Pinpoint the cell where the given text exists, returning its (X, Y) midpoint coordinate. 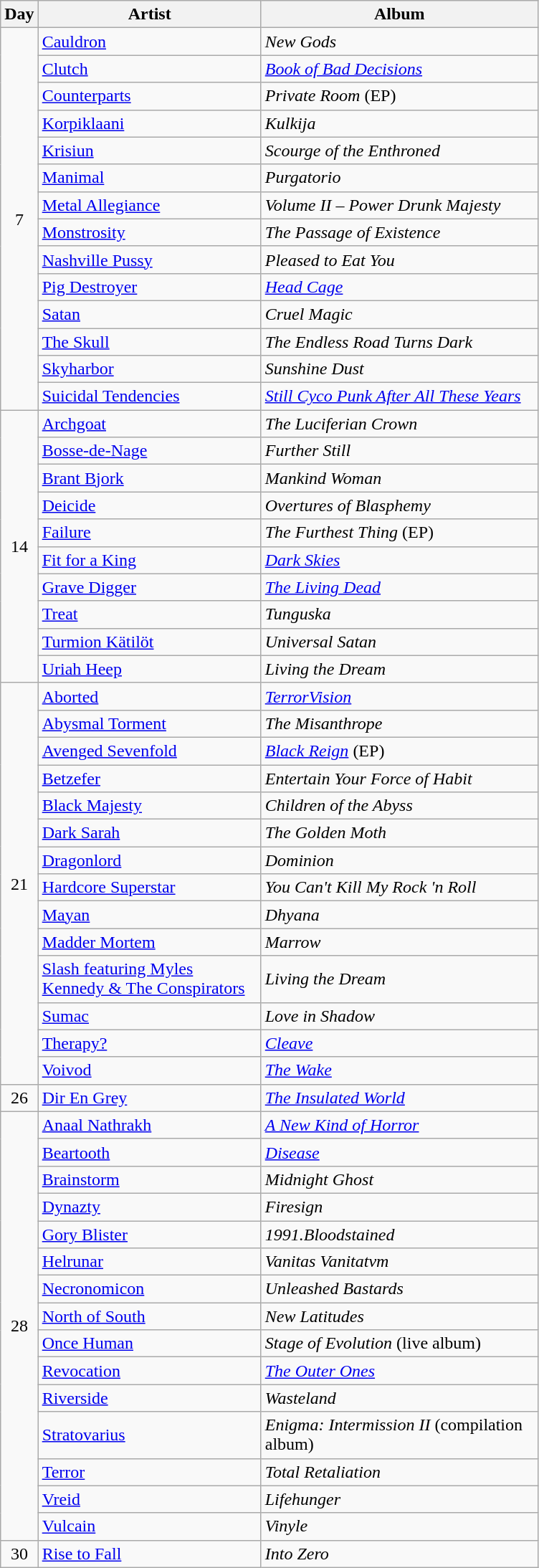
North of South (149, 1316)
Purgatorio (399, 178)
Dark Sarah (149, 833)
Black Majesty (149, 806)
Stage of Evolution (live album) (399, 1344)
Abysmal Torment (149, 723)
Archgoat (149, 424)
28 (19, 1326)
Nashville Pussy (149, 260)
The Golden Moth (399, 833)
Vinyle (399, 1526)
Lifehunger (399, 1499)
Further Still (399, 451)
The Living Dead (399, 587)
Mankind Woman (399, 478)
Turmion Kätilöt (149, 642)
Bosse-de-Nage (149, 451)
Avenged Sevenfold (149, 751)
Slash featuring Myles Kennedy & The Conspirators (149, 979)
A New Kind of Horror (399, 1125)
Vreid (149, 1499)
Treat (149, 614)
Suicidal Tendencies (149, 396)
Manimal (149, 178)
Love in Shadow (399, 1016)
Scourge of the Enthroned (399, 151)
The Insulated World (399, 1098)
Failure (149, 533)
Private Room (EP) (399, 96)
Monstrosity (149, 232)
Cauldron (149, 42)
Book of Bad Decisions (399, 69)
Disease (399, 1152)
Cleave (399, 1043)
Midnight Ghost (399, 1179)
Terror (149, 1472)
Enigma: Intermission II (compilation album) (399, 1435)
Brant Bjork (149, 478)
The Skull (149, 342)
Overtures of Blasphemy (399, 505)
Riverside (149, 1398)
Children of the Abyss (399, 806)
Betzefer (149, 778)
Mayan (149, 915)
Beartooth (149, 1152)
Dragonlord (149, 860)
The Wake (399, 1070)
The Misanthrope (399, 723)
The Luciferian Crown (399, 424)
Sumac (149, 1016)
Firesign (399, 1207)
Vulcain (149, 1526)
30 (19, 1554)
Vanitas Vanitatvm (399, 1262)
Korpiklaani (149, 123)
Kulkija (399, 123)
7 (19, 219)
The Endless Road Turns Dark (399, 342)
Pleased to Eat You (399, 260)
Day (19, 14)
Anaal Nathrakh (149, 1125)
Cruel Magic (399, 314)
Dhyana (399, 915)
TerrorVision (399, 696)
Into Zero (399, 1554)
Rise to Fall (149, 1554)
Krisiun (149, 151)
Clutch (149, 69)
Total Retaliation (399, 1472)
Entertain Your Force of Habit (399, 778)
Therapy? (149, 1043)
Madder Mortem (149, 942)
Dynazty (149, 1207)
Metal Allegiance (149, 205)
Tunguska (399, 614)
You Can't Kill My Rock 'n Roll (399, 888)
Fit for a King (149, 560)
Skyharbor (149, 369)
Hardcore Superstar (149, 888)
Sunshine Dust (399, 369)
The Furthest Thing (EP) (399, 533)
Revocation (149, 1371)
Satan (149, 314)
New Gods (399, 42)
Wasteland (399, 1398)
26 (19, 1098)
1991.Bloodstained (399, 1234)
Helrunar (149, 1262)
Still Cyco Punk After All These Years (399, 396)
21 (19, 883)
Stratovarius (149, 1435)
Uriah Heep (149, 669)
Marrow (399, 942)
Necronomicon (149, 1289)
Brainstorm (149, 1179)
Once Human (149, 1344)
Dominion (399, 860)
Dark Skies (399, 560)
Counterparts (149, 96)
Unleashed Bastards (399, 1289)
Voivod (149, 1070)
Pig Destroyer (149, 287)
Aborted (149, 696)
Black Reign (EP) (399, 751)
Universal Satan (399, 642)
Volume II – Power Drunk Majesty (399, 205)
Dir En Grey (149, 1098)
Artist (149, 14)
The Passage of Existence (399, 232)
New Latitudes (399, 1316)
Album (399, 14)
Deicide (149, 505)
The Outer Ones (399, 1371)
Grave Digger (149, 587)
Head Cage (399, 287)
14 (19, 546)
Gory Blister (149, 1234)
